Return the [X, Y] coordinate for the center point of the cell that contains the specified text.  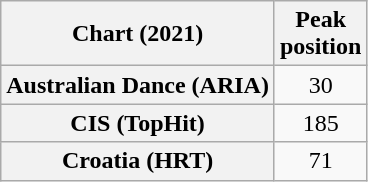
71 [320, 161]
30 [320, 85]
Croatia (HRT) [138, 161]
CIS (TopHit) [138, 123]
Peakposition [320, 34]
185 [320, 123]
Australian Dance (ARIA) [138, 85]
Chart (2021) [138, 34]
